From the cell containing the given text, extract its center point as (X, Y) coordinate. 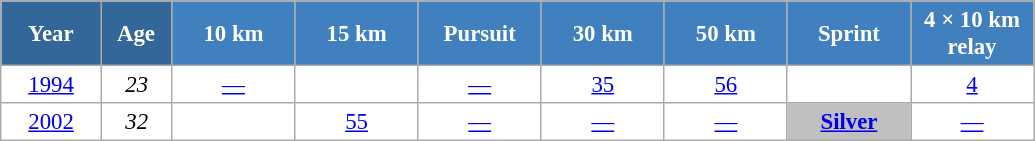
50 km (726, 34)
56 (726, 85)
23 (136, 85)
32 (136, 122)
35 (602, 85)
Silver (848, 122)
10 km (234, 34)
Pursuit (480, 34)
2002 (52, 122)
4 × 10 km relay (972, 34)
1994 (52, 85)
Sprint (848, 34)
4 (972, 85)
30 km (602, 34)
Age (136, 34)
Year (52, 34)
15 km (356, 34)
55 (356, 122)
